Output the (X, Y) coordinate of the center of the cell containing the given text.  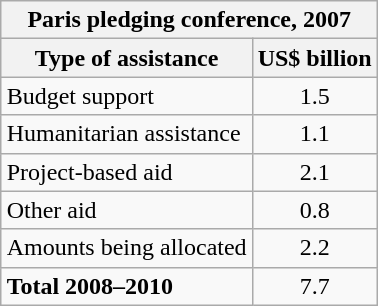
Budget support (126, 96)
Amounts being allocated (126, 248)
2.1 (314, 172)
Paris pledging conference, 2007 (189, 20)
Humanitarian assistance (126, 134)
Project-based aid (126, 172)
2.2 (314, 248)
Total 2008–2010 (126, 286)
1.1 (314, 134)
1.5 (314, 96)
Other aid (126, 210)
0.8 (314, 210)
7.7 (314, 286)
US$ billion (314, 58)
Type of assistance (126, 58)
